Return the (x, y) coordinate for the center point of the cell that contains the specified text.  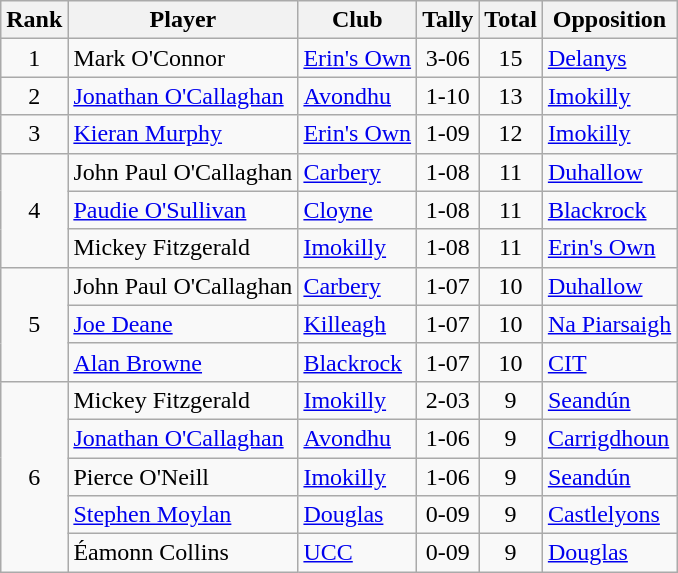
Carrigdhoun (609, 438)
Éamonn Collins (183, 553)
1-10 (448, 96)
3 (34, 134)
Paudie O'Sullivan (183, 210)
Alan Browne (183, 362)
5 (34, 324)
Club (358, 20)
12 (511, 134)
4 (34, 210)
Stephen Moylan (183, 515)
Cloyne (358, 210)
2-03 (448, 400)
Player (183, 20)
Pierce O'Neill (183, 477)
1 (34, 58)
Kieran Murphy (183, 134)
UCC (358, 553)
Mark O'Connor (183, 58)
13 (511, 96)
Na Piarsaigh (609, 324)
Total (511, 20)
Castlelyons (609, 515)
Joe Deane (183, 324)
1-09 (448, 134)
Killeagh (358, 324)
CIT (609, 362)
Rank (34, 20)
Opposition (609, 20)
3-06 (448, 58)
15 (511, 58)
2 (34, 96)
6 (34, 476)
Tally (448, 20)
Delanys (609, 58)
